Locate the cell with the specified text and output its [X, Y] center coordinate. 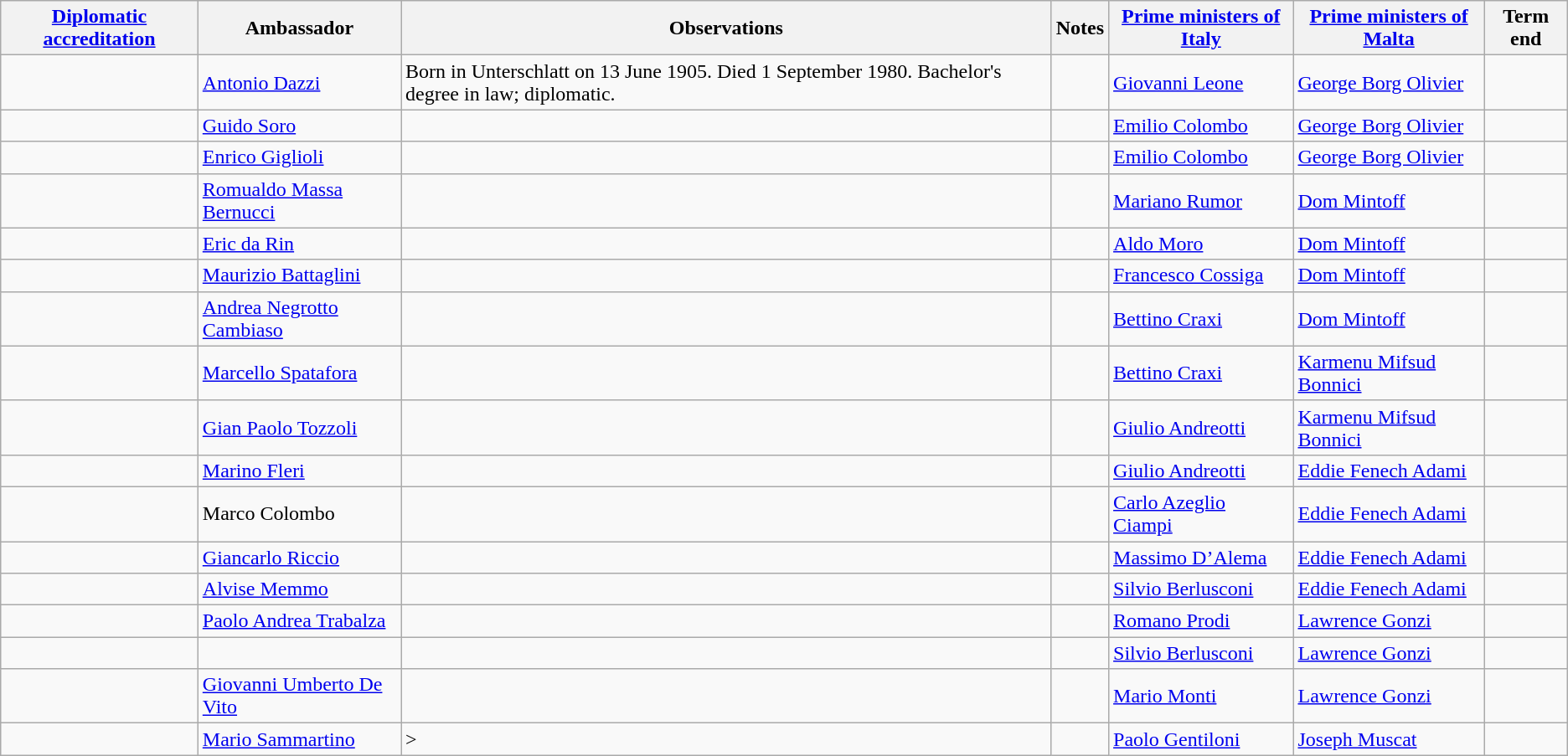
Gian Paolo Tozzoli [299, 427]
Born in Unterschlatt on 13 June 1905. Died 1 September 1980. Bachelor's degree in law; diplomatic. [725, 82]
Mariano Rumor [1201, 201]
Massimo D’Alema [1201, 557]
Romualdo Massa Bernucci [299, 201]
Enrico Giglioli [299, 157]
Maurizio Battaglini [299, 275]
> [725, 739]
Joseph Muscat [1389, 739]
Observations [725, 28]
Carlo Azeglio Ciampi [1201, 514]
Prime ministers of Italy [1201, 28]
Notes [1080, 28]
Prime ministers of Malta [1389, 28]
Giovanni Umberto De Vito [299, 697]
Paolo Andrea Trabalza [299, 621]
Aldo Moro [1201, 244]
Antonio Dazzi [299, 82]
Marino Fleri [299, 471]
Marco Colombo [299, 514]
Ambassador [299, 28]
Mario Sammartino [299, 739]
Marcello Spatafora [299, 373]
Francesco Cossiga [1201, 275]
Diplomatic accreditation [100, 28]
Term end [1526, 28]
Mario Monti [1201, 697]
Giovanni Leone [1201, 82]
Romano Prodi [1201, 621]
Paolo Gentiloni [1201, 739]
Eric da Rin [299, 244]
Andrea Negrotto Cambiaso [299, 318]
Giancarlo Riccio [299, 557]
Guido Soro [299, 126]
Alvise Memmo [299, 589]
